Identify which cell holds the provided text, then report its (X, Y) central coordinate. 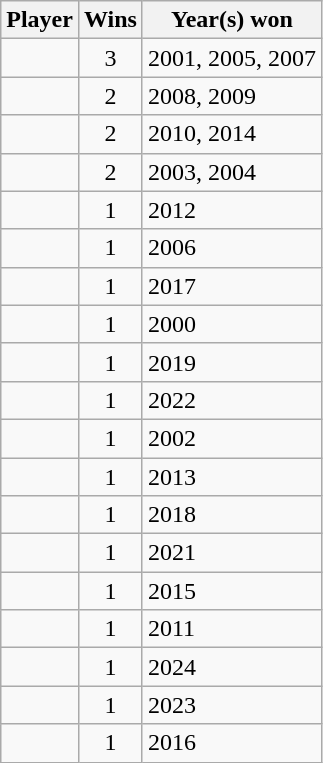
2000 (232, 324)
2022 (232, 400)
Year(s) won (232, 20)
2008, 2009 (232, 96)
2003, 2004 (232, 172)
2002 (232, 438)
2018 (232, 515)
2012 (232, 210)
2023 (232, 705)
Player (40, 20)
2013 (232, 477)
2019 (232, 362)
3 (110, 58)
2011 (232, 629)
2010, 2014 (232, 134)
2001, 2005, 2007 (232, 58)
2024 (232, 667)
2016 (232, 743)
2015 (232, 591)
2021 (232, 553)
2017 (232, 286)
Wins (110, 20)
2006 (232, 248)
